Return (X, Y) of the center of cell containing provided text 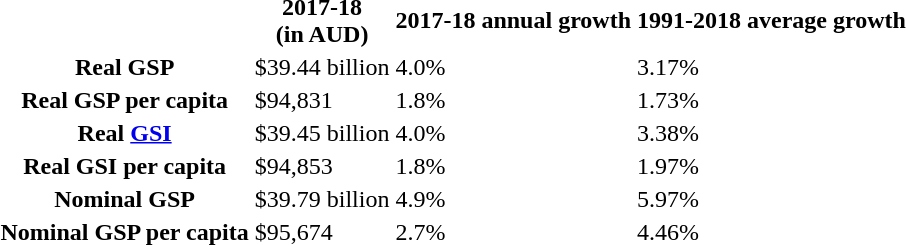
4.9% (514, 199)
$39.45 billion (322, 133)
$39.44 billion (322, 67)
$94,853 (322, 166)
$39.79 billion (322, 199)
$94,831 (322, 100)
